Identify which cell holds the provided text, then report its [X, Y] central coordinate. 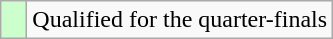
Qualified for the quarter-finals [180, 20]
